Provide the [X, Y] coordinate of the cell's center where the given text is located.  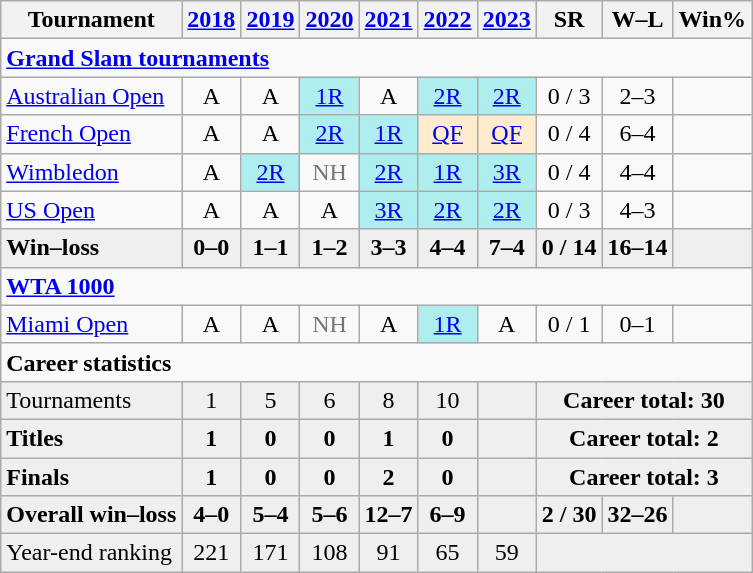
W–L [638, 20]
Win–loss [92, 248]
171 [270, 553]
Year-end ranking [92, 553]
221 [212, 553]
0–1 [638, 324]
Career total: 2 [644, 438]
Career total: 30 [644, 400]
6–4 [638, 134]
5 [270, 400]
16–14 [638, 248]
US Open [92, 210]
SR [569, 20]
Career statistics [376, 362]
2023 [506, 20]
4–3 [638, 210]
5–6 [330, 515]
91 [388, 553]
65 [448, 553]
0 / 1 [569, 324]
0 / 14 [569, 248]
Finals [92, 477]
Miami Open [92, 324]
3–3 [388, 248]
Tournaments [92, 400]
2022 [448, 20]
1–2 [330, 248]
Grand Slam tournaments [376, 58]
0–0 [212, 248]
6–9 [448, 515]
32–26 [638, 515]
5–4 [270, 515]
7–4 [506, 248]
2020 [330, 20]
Australian Open [92, 96]
Wimbledon [92, 172]
2019 [270, 20]
Win% [712, 20]
4–0 [212, 515]
108 [330, 553]
59 [506, 553]
Tournament [92, 20]
Overall win–loss [92, 515]
2021 [388, 20]
1–1 [270, 248]
2018 [212, 20]
12–7 [388, 515]
Titles [92, 438]
French Open [92, 134]
WTA 1000 [376, 286]
10 [448, 400]
2 [388, 477]
Career total: 3 [644, 477]
2–3 [638, 96]
2 / 30 [569, 515]
6 [330, 400]
8 [388, 400]
